Find where the given text appears and provide that cell's center as (X, Y) coordinate. 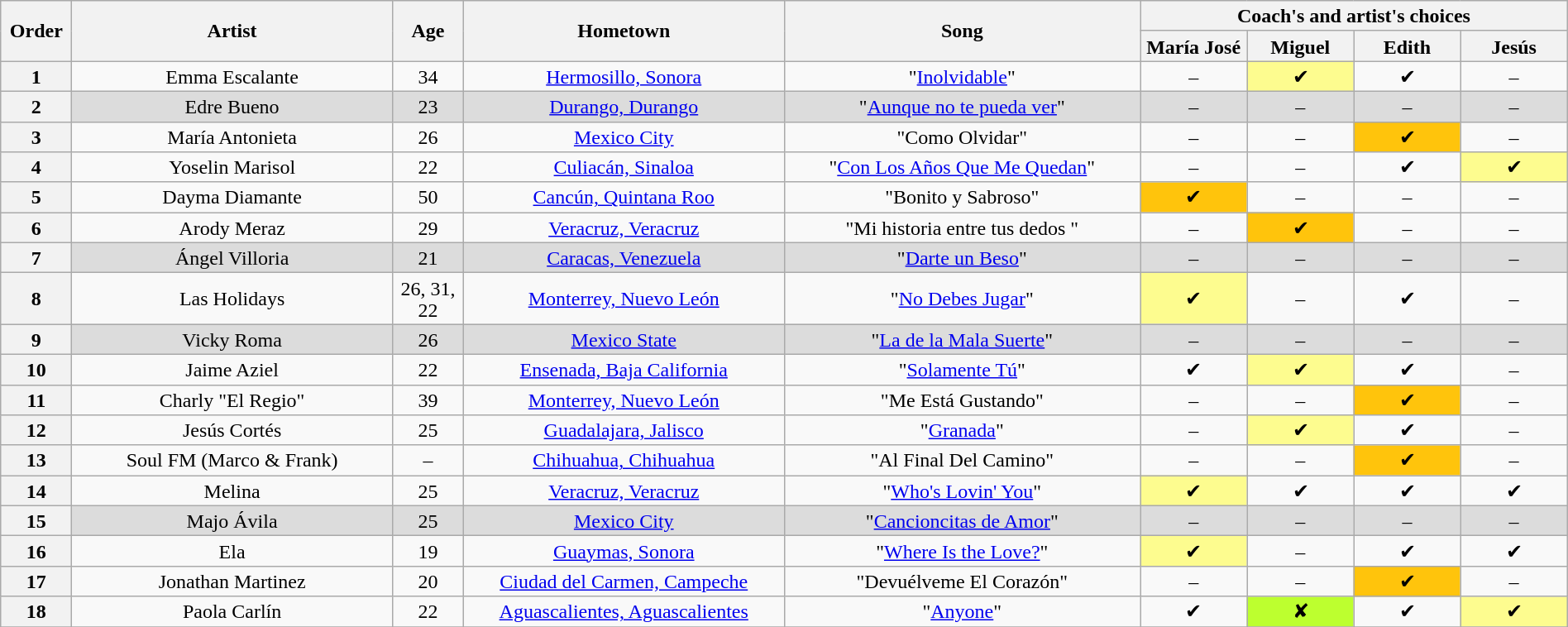
"Who's Lovin' You" (963, 491)
Miguel (1300, 46)
Chihuahua, Chihuahua (624, 460)
9 (36, 339)
26, 31, 22 (428, 299)
20 (428, 581)
23 (428, 106)
Durango, Durango (624, 106)
Ensenada, Baja California (624, 369)
"Inolvidable" (963, 76)
Aguascalientes, Aguascalientes (624, 612)
Cancún, Quintana Roo (624, 197)
Guadalajara, Jalisco (624, 430)
14 (36, 491)
"Aunque no te pueda ver" (963, 106)
21 (428, 258)
Arody Meraz (232, 228)
Jaime Aziel (232, 369)
Paola Carlín (232, 612)
11 (36, 400)
"Al Final Del Camino" (963, 460)
"Darte un Beso" (963, 258)
Emma Escalante (232, 76)
8 (36, 299)
50 (428, 197)
39 (428, 400)
18 (36, 612)
Dayma Diamante (232, 197)
"Me Está Gustando" (963, 400)
Soul FM (Marco & Frank) (232, 460)
15 (36, 521)
Edith (1408, 46)
"Como Olvidar" (963, 137)
17 (36, 581)
María José (1194, 46)
Order (36, 31)
"Where Is the Love?" (963, 551)
Mexico State (624, 339)
Las Holidays (232, 299)
3 (36, 137)
10 (36, 369)
"Mi historia entre tus dedos " (963, 228)
6 (36, 228)
34 (428, 76)
Vicky Roma (232, 339)
12 (36, 430)
"No Debes Jugar" (963, 299)
16 (36, 551)
13 (36, 460)
Artist (232, 31)
✘ (1300, 612)
Hermosillo, Sonora (624, 76)
Yoselin Marisol (232, 167)
29 (428, 228)
2 (36, 106)
"Anyone" (963, 612)
19 (428, 551)
"Bonito y Sabroso" (963, 197)
7 (36, 258)
4 (36, 167)
"Granada" (963, 430)
Charly "El Regio" (232, 400)
"La de la Mala Suerte" (963, 339)
"Con Los Años Que Me Quedan" (963, 167)
5 (36, 197)
Hometown (624, 31)
Guaymas, Sonora (624, 551)
Ciudad del Carmen, Campeche (624, 581)
Ela (232, 551)
Song (963, 31)
Edre Bueno (232, 106)
María Antonieta (232, 137)
Age (428, 31)
Jonathan Martinez (232, 581)
Ángel Villoria (232, 258)
1 (36, 76)
Jesús (1513, 46)
Coach's and artist's choices (1355, 17)
"Cancioncitas de Amor" (963, 521)
"Devuélveme El Corazón" (963, 581)
Majo Ávila (232, 521)
"Solamente Tú" (963, 369)
Jesús Cortés (232, 430)
Melina (232, 491)
Culiacán, Sinaloa (624, 167)
Caracas, Venezuela (624, 258)
